Return [x, y] of the center of cell containing provided text 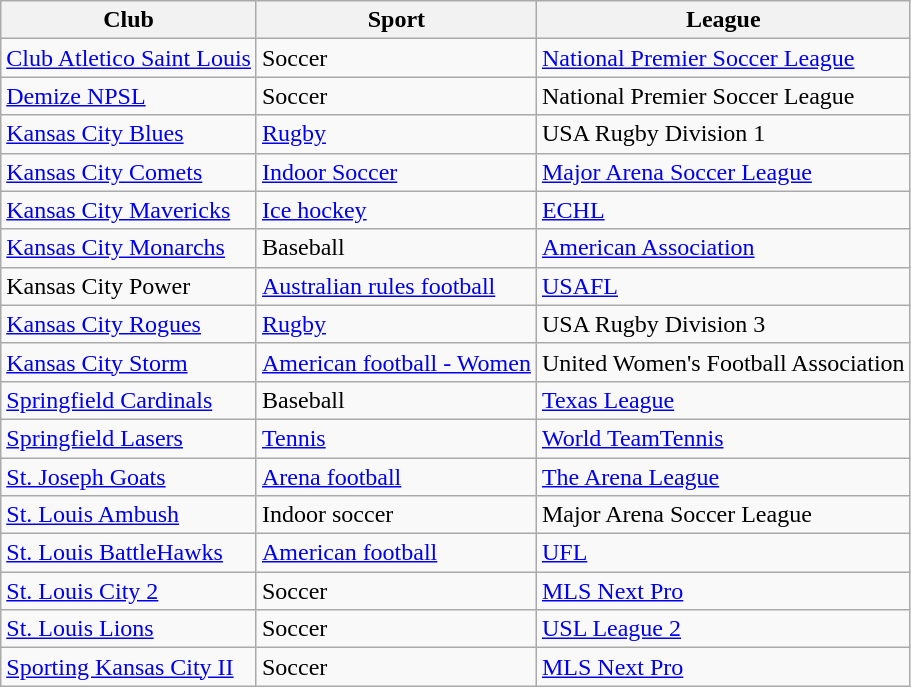
Kansas City Comets [129, 172]
American football - Women [396, 362]
USA Rugby Division 1 [723, 134]
Kansas City Monarchs [129, 248]
Ice hockey [396, 210]
United Women's Football Association [723, 362]
Kansas City Power [129, 286]
ECHL [723, 210]
World TeamTennis [723, 438]
St. Louis Ambush [129, 515]
USA Rugby Division 3 [723, 324]
Springfield Cardinals [129, 400]
League [723, 20]
Sporting Kansas City II [129, 667]
Demize NPSL [129, 96]
St. Louis City 2 [129, 591]
St. Louis Lions [129, 629]
St. Louis BattleHawks [129, 553]
Kansas City Storm [129, 362]
The Arena League [723, 477]
Tennis [396, 438]
Kansas City Blues [129, 134]
Arena football [396, 477]
American football [396, 553]
Australian rules football [396, 286]
St. Joseph Goats [129, 477]
UFL [723, 553]
USAFL [723, 286]
Club Atletico Saint Louis [129, 58]
Texas League [723, 400]
Indoor Soccer [396, 172]
USL League 2 [723, 629]
Kansas City Mavericks [129, 210]
Sport [396, 20]
Kansas City Rogues [129, 324]
Indoor soccer [396, 515]
Springfield Lasers [129, 438]
Club [129, 20]
American Association [723, 248]
